Provide the (x, y) coordinate of the cell's center where the given text is located.  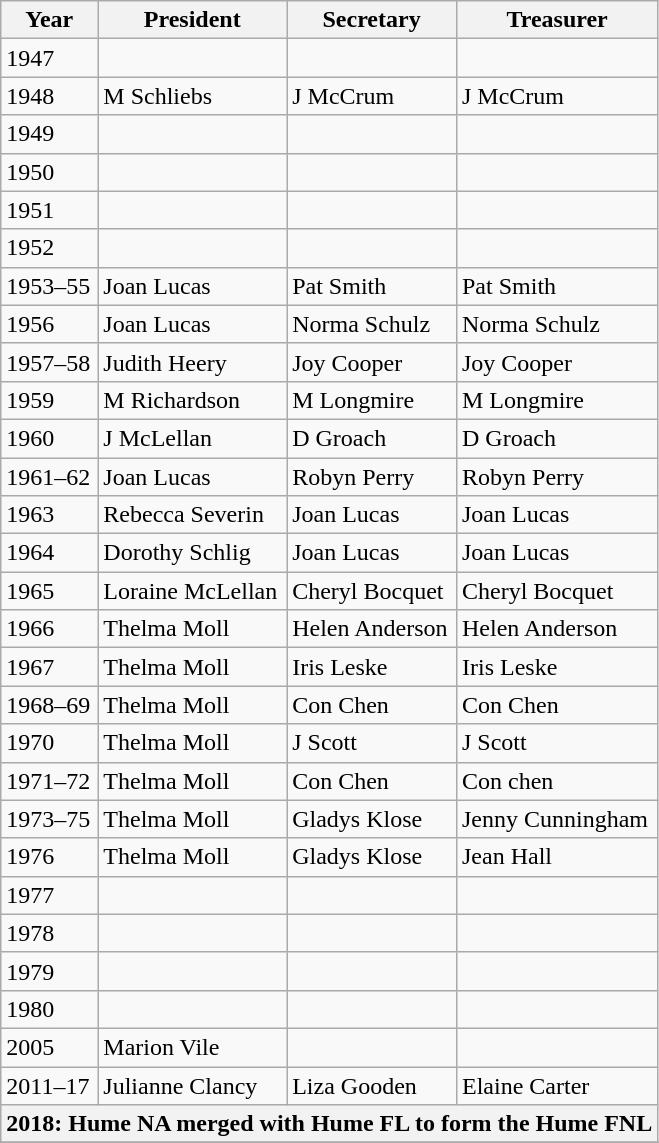
1965 (50, 591)
Loraine McLellan (192, 591)
2018: Hume NA merged with Hume FL to form the Hume FNL (330, 1124)
Marion Vile (192, 1047)
M Richardson (192, 400)
1976 (50, 857)
Dorothy Schlig (192, 553)
1956 (50, 324)
M Schliebs (192, 96)
1968–69 (50, 705)
Con chen (556, 781)
1963 (50, 515)
President (192, 20)
Rebecca Severin (192, 515)
Secretary (372, 20)
Jenny Cunningham (556, 819)
Treasurer (556, 20)
1977 (50, 895)
Year (50, 20)
2005 (50, 1047)
1964 (50, 553)
1970 (50, 743)
1980 (50, 1009)
1947 (50, 58)
1961–62 (50, 477)
J McLellan (192, 438)
1959 (50, 400)
Liza Gooden (372, 1085)
1952 (50, 248)
1948 (50, 96)
Julianne Clancy (192, 1085)
1978 (50, 933)
Judith Heery (192, 362)
1960 (50, 438)
Jean Hall (556, 857)
Elaine Carter (556, 1085)
1953–55 (50, 286)
1966 (50, 629)
2011–17 (50, 1085)
1973–75 (50, 819)
1967 (50, 667)
1950 (50, 172)
1949 (50, 134)
1957–58 (50, 362)
1979 (50, 971)
1951 (50, 210)
1971–72 (50, 781)
